Capture the cell that displays the provided text and extract its (x, y) central coordinate. 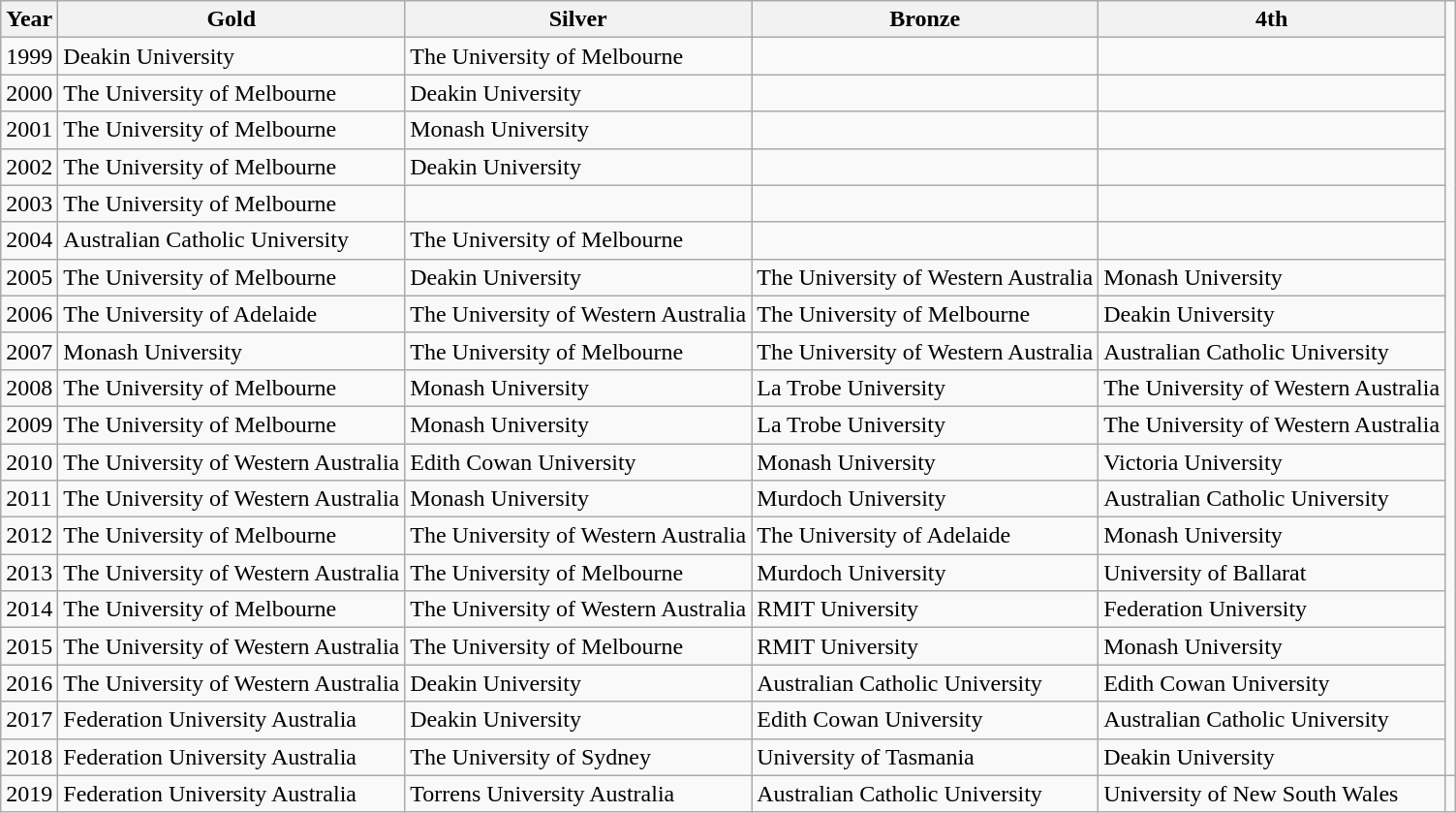
Victoria University (1272, 462)
Silver (578, 19)
Federation University (1272, 610)
2002 (29, 167)
2014 (29, 610)
2007 (29, 351)
2017 (29, 720)
4th (1272, 19)
Gold (232, 19)
2012 (29, 536)
2008 (29, 388)
2006 (29, 314)
Year (29, 19)
2005 (29, 277)
2015 (29, 646)
University of Tasmania (925, 757)
2013 (29, 573)
University of Ballarat (1272, 573)
2011 (29, 499)
The University of Sydney (578, 757)
2019 (29, 794)
2000 (29, 93)
Bronze (925, 19)
2016 (29, 683)
2001 (29, 130)
2004 (29, 240)
2003 (29, 203)
University of New South Wales (1272, 794)
2009 (29, 424)
2018 (29, 757)
2010 (29, 462)
1999 (29, 56)
Torrens University Australia (578, 794)
